Capture the cell that displays the provided text and extract its (X, Y) central coordinate. 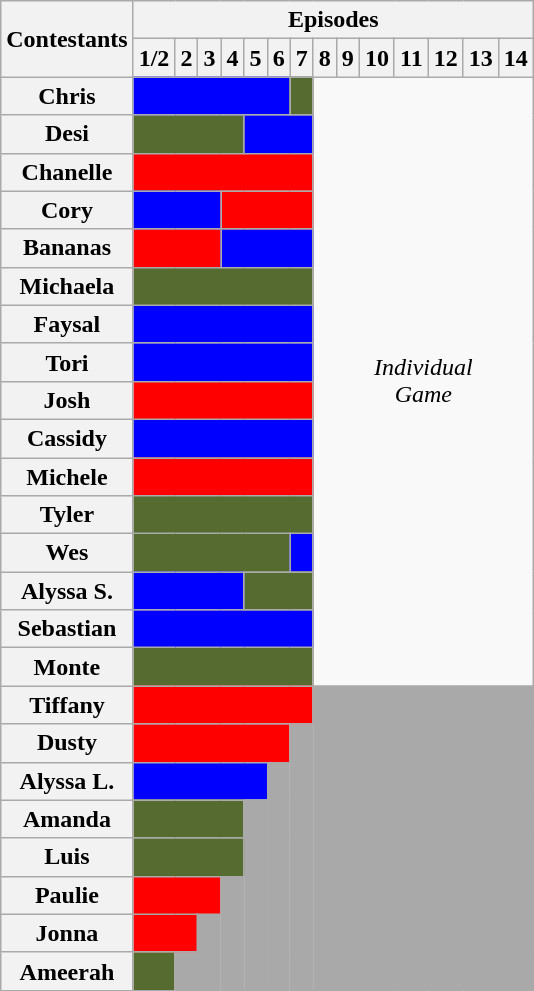
Alyssa S. (67, 591)
7 (302, 58)
Ameerah (67, 971)
Jonna (67, 933)
Bananas (67, 248)
5 (256, 58)
Chris (67, 96)
13 (480, 58)
Amanda (67, 819)
3 (210, 58)
Sebastian (67, 629)
Cassidy (67, 438)
14 (516, 58)
IndividualGame (423, 382)
Episodes (333, 20)
12 (446, 58)
Chanelle (67, 172)
Contestants (67, 39)
Luis (67, 857)
6 (278, 58)
8 (324, 58)
Faysal (67, 324)
Alyssa L. (67, 781)
Michele (67, 477)
Tiffany (67, 705)
2 (186, 58)
Dusty (67, 743)
9 (348, 58)
Desi (67, 134)
1/2 (154, 58)
Wes (67, 553)
10 (376, 58)
Paulie (67, 895)
Michaela (67, 286)
Tyler (67, 515)
Monte (67, 667)
Josh (67, 400)
4 (232, 58)
11 (411, 58)
Tori (67, 362)
Cory (67, 210)
